Capture the cell that displays the provided text and extract its (x, y) central coordinate. 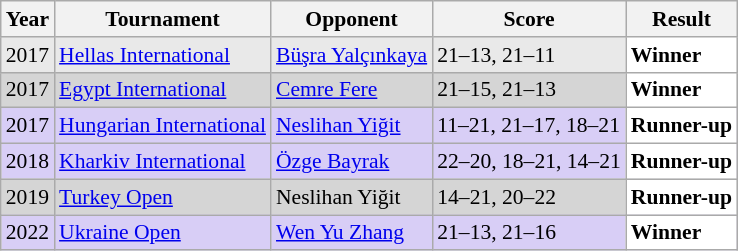
2022 (28, 233)
Opponent (352, 19)
Büşra Yalçınkaya (352, 55)
2018 (28, 162)
11–21, 21–17, 18–21 (529, 126)
14–21, 20–22 (529, 197)
Cemre Fere (352, 90)
Özge Bayrak (352, 162)
21–15, 21–13 (529, 90)
Score (529, 19)
Egypt International (162, 90)
Result (682, 19)
Turkey Open (162, 197)
Ukraine Open (162, 233)
21–13, 21–11 (529, 55)
Hellas International (162, 55)
Hungarian International (162, 126)
Wen Yu Zhang (352, 233)
21–13, 21–16 (529, 233)
Year (28, 19)
Kharkiv International (162, 162)
22–20, 18–21, 14–21 (529, 162)
2019 (28, 197)
Tournament (162, 19)
